Extract the [x, y] coordinate from the center of the cell holding the provided text.  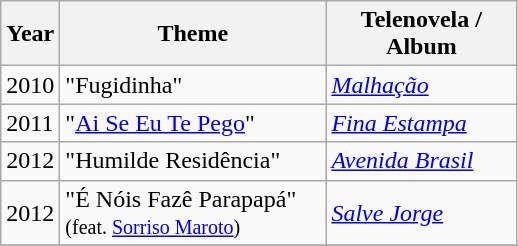
Avenida Brasil [422, 161]
"É Nóis Fazê Parapapá" (feat. Sorriso Maroto) [193, 212]
2010 [30, 85]
Theme [193, 34]
2011 [30, 123]
Malhação [422, 85]
Year [30, 34]
Fina Estampa [422, 123]
Telenovela / Album [422, 34]
"Ai Se Eu Te Pego" [193, 123]
Salve Jorge [422, 212]
"Humilde Residência" [193, 161]
"Fugidinha" [193, 85]
